Return [x, y] of the center of cell containing provided text 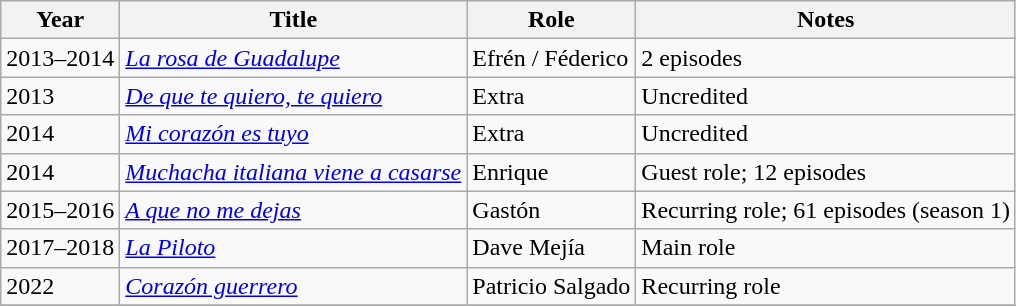
Year [60, 20]
Recurring role; 61 episodes (season 1) [826, 210]
Notes [826, 20]
Efrén / Féderico [552, 58]
Muchacha italiana viene a casarse [294, 172]
La rosa de Guadalupe [294, 58]
La Piloto [294, 248]
Corazón guerrero [294, 286]
Role [552, 20]
2 episodes [826, 58]
Enrique [552, 172]
Dave Mejía [552, 248]
Recurring role [826, 286]
Title [294, 20]
2022 [60, 286]
Guest role; 12 episodes [826, 172]
2013 [60, 96]
Main role [826, 248]
2017–2018 [60, 248]
2013–2014 [60, 58]
Mi corazón es tuyo [294, 134]
A que no me dejas [294, 210]
De que te quiero, te quiero [294, 96]
2015–2016 [60, 210]
Gastón [552, 210]
Patricio Salgado [552, 286]
